Pinpoint the cell where the given text exists, returning its (X, Y) midpoint coordinate. 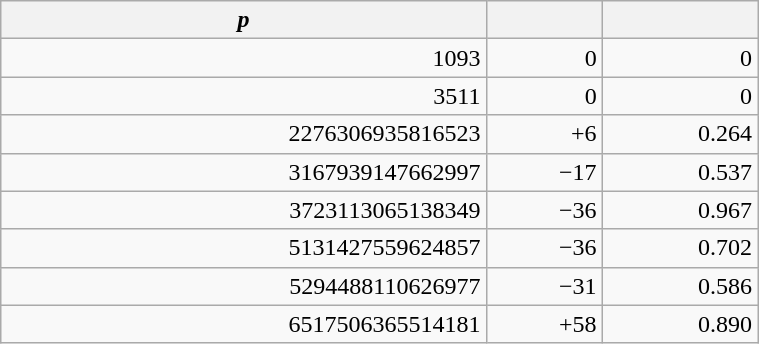
2276306935816523 (244, 134)
0.264 (680, 134)
1093 (244, 58)
3167939147662997 (244, 172)
0.890 (680, 324)
0.702 (680, 248)
+6 (544, 134)
5131427559624857 (244, 248)
−17 (544, 172)
0.586 (680, 286)
3511 (244, 96)
−31 (544, 286)
6517506365514181 (244, 324)
p (244, 20)
0.967 (680, 210)
3723113065138349 (244, 210)
0.537 (680, 172)
5294488110626977 (244, 286)
+58 (544, 324)
